Find where the given text appears and provide that cell's center as [X, Y] coordinate. 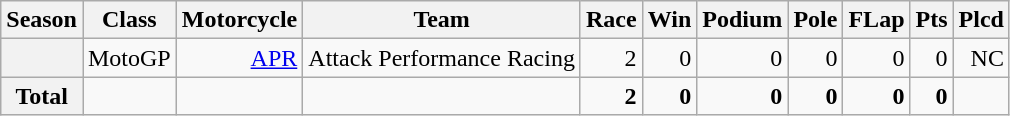
Pole [816, 20]
Season [42, 20]
Pts [932, 20]
Attack Performance Racing [442, 58]
Plcd [981, 20]
Motorcycle [240, 20]
Win [670, 20]
NC [981, 58]
Race [611, 20]
MotoGP [129, 58]
Team [442, 20]
Total [42, 96]
Class [129, 20]
FLap [876, 20]
Podium [742, 20]
APR [240, 58]
